Provide the [X, Y] coordinate of the cell's center where the given text is located.  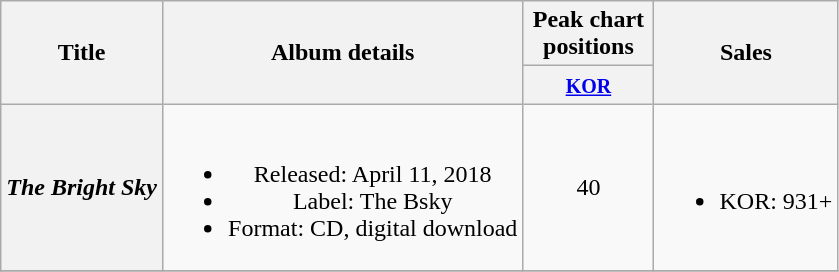
40 [588, 188]
Sales [746, 52]
Released: April 11, 2018Label: The BskyFormat: CD, digital download [343, 188]
Peak chart positions [588, 34]
The Bright Sky [82, 188]
Album details [343, 52]
KOR: 931+ [746, 188]
Title [82, 52]
KOR [588, 85]
